Provide the (x, y) coordinate of the cell's center where the given text is located.  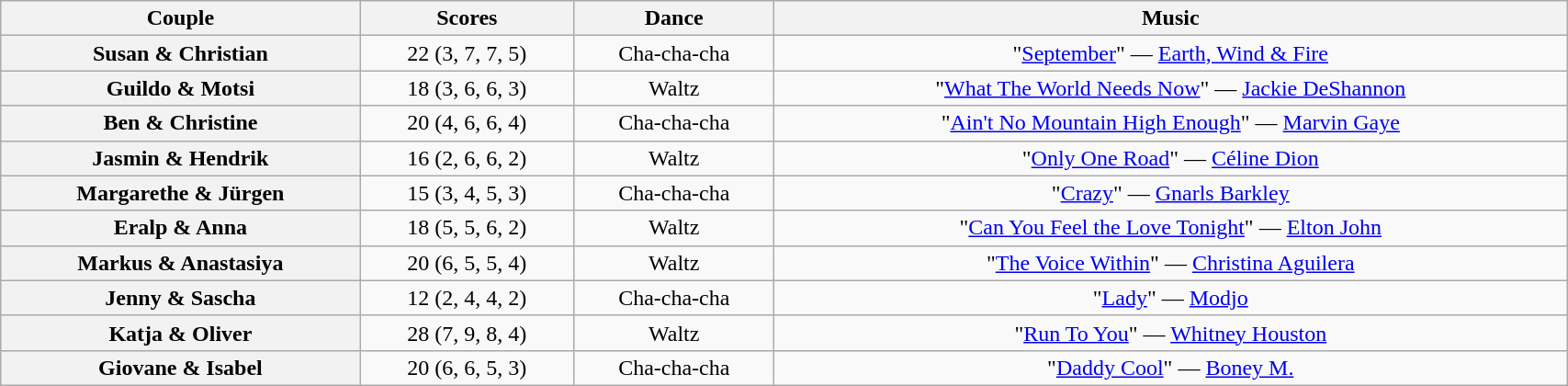
Markus & Anastasiya (180, 263)
18 (5, 5, 6, 2) (467, 228)
Couple (180, 18)
Jasmin & Hendrik (180, 158)
"Ain't No Mountain High Enough" — Marvin Gaye (1170, 123)
Eralp & Anna (180, 228)
"Crazy" — Gnarls Barkley (1170, 193)
20 (6, 6, 5, 3) (467, 368)
"September" — Earth, Wind & Fire (1170, 53)
Scores (467, 18)
20 (6, 5, 5, 4) (467, 263)
18 (3, 6, 6, 3) (467, 88)
Jenny & Sascha (180, 298)
28 (7, 9, 8, 4) (467, 333)
"Can You Feel the Love Tonight" — Elton John (1170, 228)
"Lady" — Modjo (1170, 298)
"What The World Needs Now" — Jackie DeShannon (1170, 88)
"Run To You" — Whitney Houston (1170, 333)
Margarethe & Jürgen (180, 193)
20 (4, 6, 6, 4) (467, 123)
Guildo & Motsi (180, 88)
Giovane & Isabel (180, 368)
12 (2, 4, 4, 2) (467, 298)
Katja & Oliver (180, 333)
Music (1170, 18)
16 (2, 6, 6, 2) (467, 158)
"Daddy Cool" — Boney M. (1170, 368)
Ben & Christine (180, 123)
22 (3, 7, 7, 5) (467, 53)
Susan & Christian (180, 53)
15 (3, 4, 5, 3) (467, 193)
Dance (674, 18)
"The Voice Within" — Christina Aguilera (1170, 263)
"Only One Road" — Céline Dion (1170, 158)
